Return [X, Y] of the center of cell containing provided text 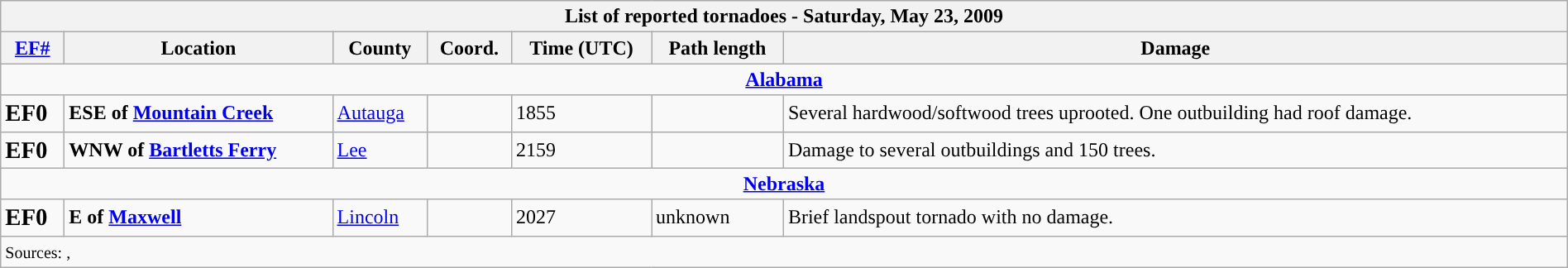
ESE of Mountain Creek [198, 113]
Damage [1175, 48]
Sources: , [784, 251]
Path length [718, 48]
Damage to several outbuildings and 150 trees. [1175, 150]
Nebraska [784, 184]
E of Maxwell [198, 218]
2027 [581, 218]
Brief landspout tornado with no damage. [1175, 218]
List of reported tornadoes - Saturday, May 23, 2009 [784, 17]
1855 [581, 113]
Alabama [784, 79]
Coord. [469, 48]
County [380, 48]
unknown [718, 218]
Lincoln [380, 218]
2159 [581, 150]
Several hardwood/softwood trees uprooted. One outbuilding had roof damage. [1175, 113]
Autauga [380, 113]
EF# [33, 48]
Location [198, 48]
Time (UTC) [581, 48]
WNW of Bartletts Ferry [198, 150]
Lee [380, 150]
